Find where the given text appears and provide that cell's center as (X, Y) coordinate. 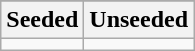
Unseeded (139, 20)
Seeded (42, 20)
